Provide the [x, y] coordinate of the cell's center where the given text is located.  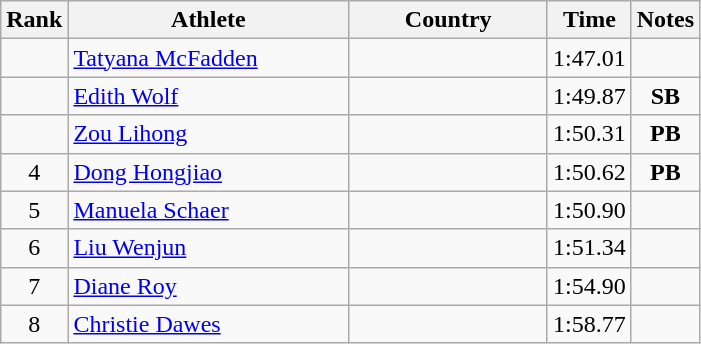
1:50.62 [589, 172]
1:58.77 [589, 324]
Liu Wenjun [208, 248]
1:49.87 [589, 96]
Country [448, 20]
Rank [34, 20]
4 [34, 172]
Zou Lihong [208, 134]
Manuela Schaer [208, 210]
Time [589, 20]
Diane Roy [208, 286]
1:50.90 [589, 210]
Christie Dawes [208, 324]
7 [34, 286]
Notes [665, 20]
SB [665, 96]
5 [34, 210]
Edith Wolf [208, 96]
Athlete [208, 20]
Dong Hongjiao [208, 172]
1:47.01 [589, 58]
1:54.90 [589, 286]
1:51.34 [589, 248]
Tatyana McFadden [208, 58]
6 [34, 248]
8 [34, 324]
1:50.31 [589, 134]
